Capture the cell that displays the provided text and extract its [X, Y] central coordinate. 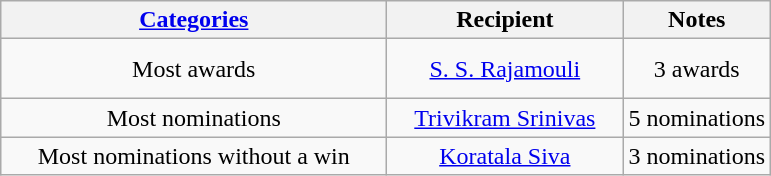
Most nominations without a win [194, 156]
3 awards [697, 69]
Categories [194, 20]
Most awards [194, 69]
Notes [697, 20]
5 nominations [697, 118]
Recipient [505, 20]
S. S. Rajamouli [505, 69]
Koratala Siva [505, 156]
Most nominations [194, 118]
3 nominations [697, 156]
Trivikram Srinivas [505, 118]
